Determine the (x, y) coordinate at the center of the cell enclosing the given text.  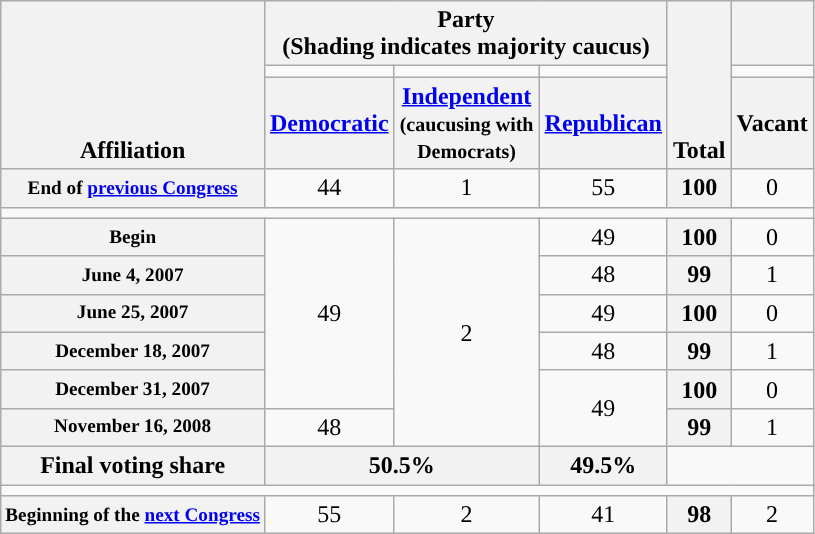
Beginning of the next Congress (133, 515)
Party (Shading indicates majority caucus) (466, 34)
Total (699, 85)
41 (603, 515)
June 4, 2007 (133, 275)
December 18, 2007 (133, 351)
Independent(caucusing withDemocrats) (466, 123)
44 (329, 188)
Affiliation (133, 85)
December 31, 2007 (133, 389)
Final voting share (133, 465)
Begin (133, 237)
Democratic (329, 123)
50.5% (402, 465)
Republican (603, 123)
November 16, 2008 (133, 427)
49.5% (603, 465)
98 (699, 515)
Vacant (772, 123)
End of previous Congress (133, 188)
June 25, 2007 (133, 313)
